Return the (X, Y) coordinate for the center point of the cell that contains the specified text.  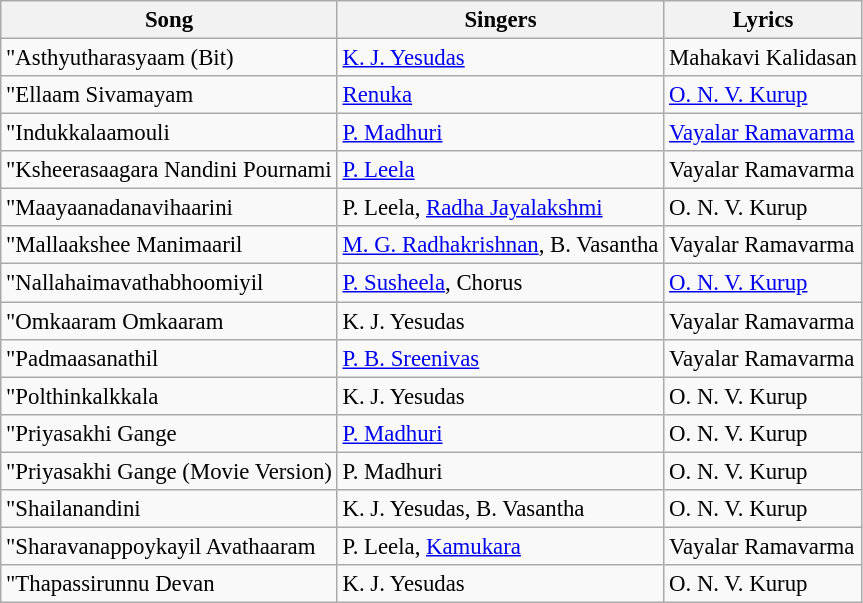
Renuka (500, 95)
M. G. Radhakrishnan, B. Vasantha (500, 245)
Lyrics (763, 20)
K. J. Yesudas, B. Vasantha (500, 509)
"Mallaakshee Manimaaril (169, 245)
P. Leela, Radha Jayalakshmi (500, 208)
"Sharavanappoykayil Avathaaram (169, 546)
"Priyasakhi Gange (Movie Version) (169, 471)
P. Leela (500, 170)
Singers (500, 20)
"Omkaaram Omkaaram (169, 321)
"Priyasakhi Gange (169, 433)
"Asthyutharasyaam (Bit) (169, 58)
Mahakavi Kalidasan (763, 58)
P. Leela, Kamukara (500, 546)
"Maayaanadanavihaarini (169, 208)
P. B. Sreenivas (500, 358)
"Nallahaimavathabhoomiyil (169, 283)
"Thapassirunnu Devan (169, 584)
"Indukkalaamouli (169, 133)
"Ksheerasaagara Nandini Pournami (169, 170)
"Shailanandini (169, 509)
"Polthinkalkkala (169, 396)
Song (169, 20)
P. Susheela, Chorus (500, 283)
"Ellaam Sivamayam (169, 95)
"Padmaasanathil (169, 358)
